Detect which cell encompasses the target text, then output its (X, Y) center coordinate. 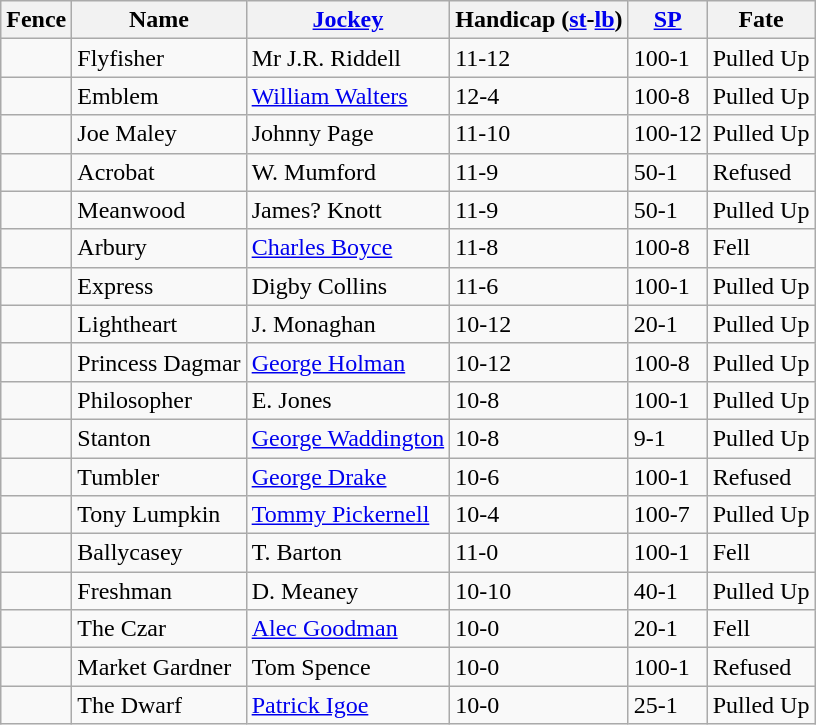
Philosopher (159, 400)
10-6 (539, 477)
100-7 (668, 515)
11-6 (539, 286)
Charles Boyce (348, 248)
W. Mumford (348, 172)
11-8 (539, 248)
Mr J.R. Riddell (348, 58)
The Czar (159, 629)
George Drake (348, 477)
Joe Maley (159, 134)
Tommy Pickernell (348, 515)
Alec Goodman (348, 629)
William Walters (348, 96)
Arbury (159, 248)
Express (159, 286)
James? Knott (348, 210)
11-0 (539, 553)
Lightheart (159, 324)
25-1 (668, 705)
George Waddington (348, 438)
Johnny Page (348, 134)
Freshman (159, 591)
J. Monaghan (348, 324)
E. Jones (348, 400)
George Holman (348, 362)
11-12 (539, 58)
The Dwarf (159, 705)
Acrobat (159, 172)
Ballycasey (159, 553)
Market Gardner (159, 667)
10-4 (539, 515)
Meanwood (159, 210)
Jockey (348, 20)
40-1 (668, 591)
Emblem (159, 96)
Tony Lumpkin (159, 515)
11-10 (539, 134)
Patrick Igoe (348, 705)
9-1 (668, 438)
D. Meaney (348, 591)
Fence (36, 20)
Handicap (st-lb) (539, 20)
T. Barton (348, 553)
Tom Spence (348, 667)
Name (159, 20)
100-12 (668, 134)
SP (668, 20)
Digby Collins (348, 286)
Fate (761, 20)
Flyfisher (159, 58)
12-4 (539, 96)
Princess Dagmar (159, 362)
10-10 (539, 591)
Stanton (159, 438)
Tumbler (159, 477)
